Detect which cell encompasses the target text, then output its [x, y] center coordinate. 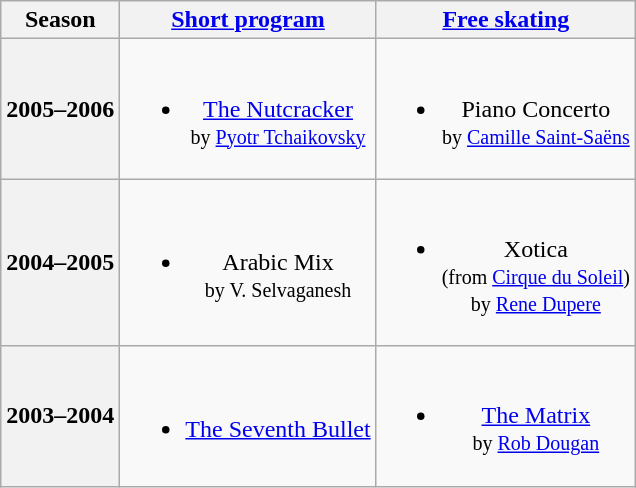
2003–2004 [60, 416]
The Nutcracker by Pyotr Tchaikovsky [248, 109]
Xotica (from Cirque du Soleil) by Rene Dupere [506, 262]
2004–2005 [60, 262]
Free skating [506, 20]
Season [60, 20]
Arabic Mix by V. Selvaganesh [248, 262]
The Seventh Bullet [248, 416]
Piano Concerto by Camille Saint-Saëns [506, 109]
The Matrix by Rob Dougan [506, 416]
2005–2006 [60, 109]
Short program [248, 20]
